Determine the (x, y) coordinate at the center of the cell enclosing the given text.  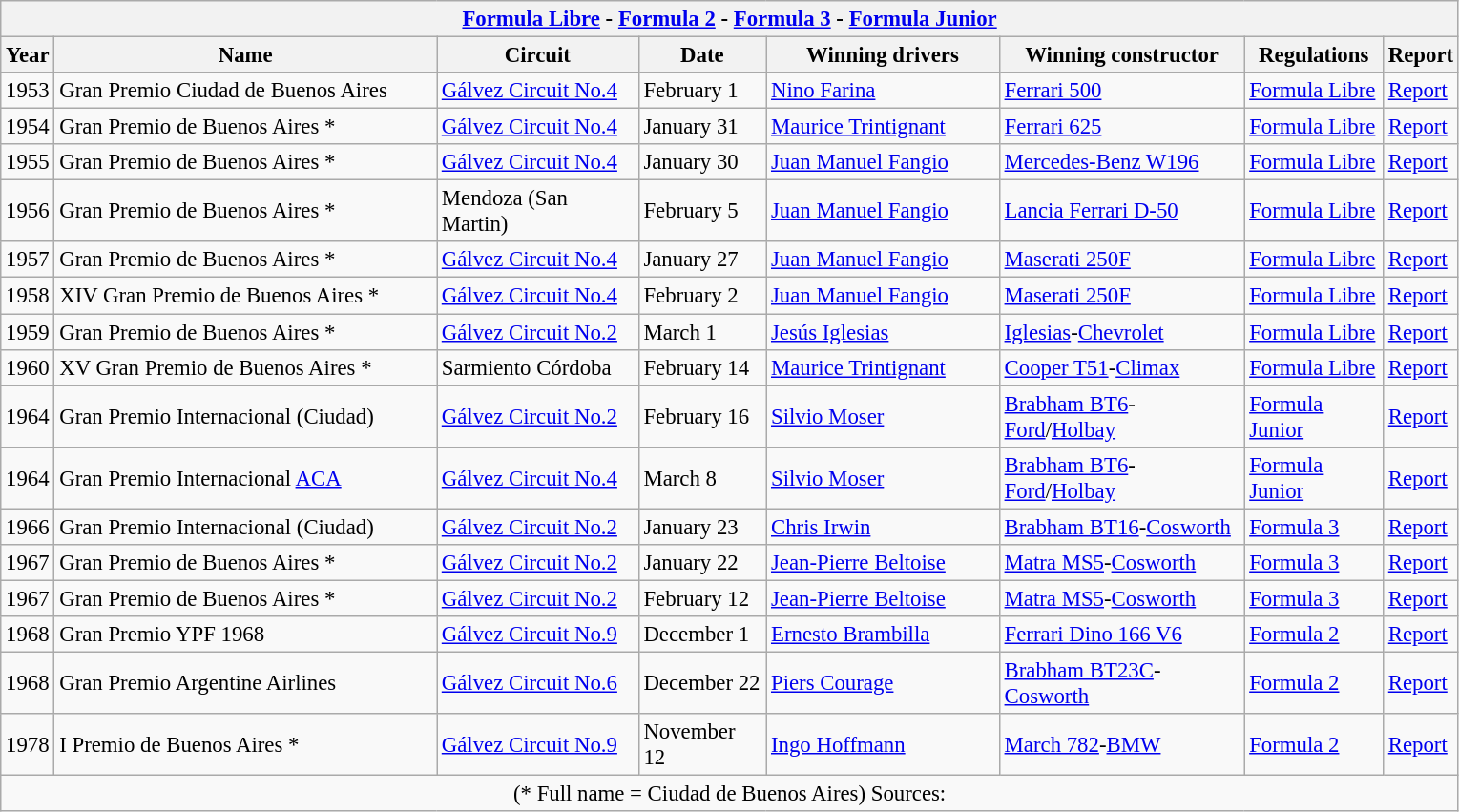
1957 (28, 260)
Name (246, 55)
Chris Irwin (884, 527)
Jesús Iglesias (884, 332)
January 27 (702, 260)
Ferrari Dino 166 V6 (1122, 635)
Gálvez Circuit No.6 (538, 683)
Gran Premio YPF 1968 (246, 635)
Iglesias-Chevrolet (1122, 332)
Date (702, 55)
December 22 (702, 683)
January 30 (702, 162)
1953 (28, 91)
1960 (28, 367)
February 5 (702, 212)
Mercedes-Benz W196 (1122, 162)
Brabham BT23C-Cosworth (1122, 683)
January 22 (702, 563)
Ferrari 625 (1122, 127)
1978 (28, 744)
Gran Premio Ciudad de Buenos Aires (246, 91)
February 16 (702, 416)
Regulations (1314, 55)
November 12 (702, 744)
(* Full name = Ciudad de Buenos Aires) Sources: (730, 794)
January 23 (702, 527)
1958 (28, 296)
Gran Premio Argentine Airlines (246, 683)
March 1 (702, 332)
1966 (28, 527)
I Premio de Buenos Aires * (246, 744)
Cooper T51-Climax (1122, 367)
Year (28, 55)
Circuit (538, 55)
Sarmiento Córdoba (538, 367)
1954 (28, 127)
March 782-BMW (1122, 744)
Ernesto Brambilla (884, 635)
XIV Gran Premio de Buenos Aires * (246, 296)
Lancia Ferrari D-50 (1122, 212)
1959 (28, 332)
March 8 (702, 477)
December 1 (702, 635)
Ferrari 500 (1122, 91)
Nino Farina (884, 91)
1956 (28, 212)
Ingo Hoffmann (884, 744)
February 2 (702, 296)
Gran Premio Internacional ACA (246, 477)
XV Gran Premio de Buenos Aires * (246, 367)
Piers Courage (884, 683)
Mendoza (San Martin) (538, 212)
February 14 (702, 367)
February 12 (702, 598)
February 1 (702, 91)
1955 (28, 162)
Winning constructor (1122, 55)
Formula Libre - Formula 2 - Formula 3 - Formula Junior (730, 19)
January 31 (702, 127)
Brabham BT16-Cosworth (1122, 527)
Winning drivers (884, 55)
